Pinpoint the cell where the given text exists, returning its [x, y] midpoint coordinate. 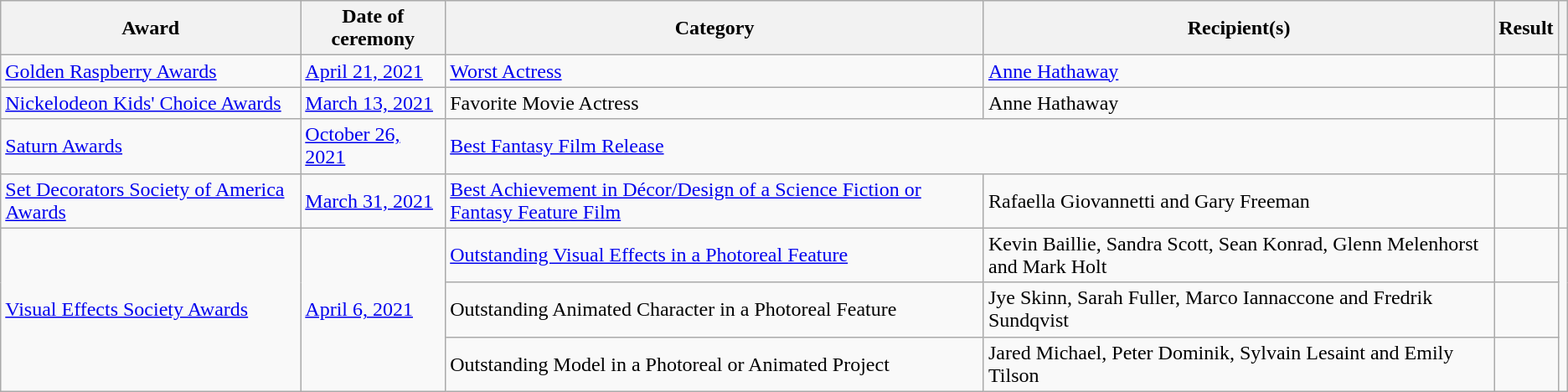
Nickelodeon Kids' Choice Awards [151, 103]
Rafaella Giovannetti and Gary Freeman [1238, 201]
Outstanding Animated Character in a Photoreal Feature [715, 310]
Favorite Movie Actress [715, 103]
Award [151, 28]
Best Fantasy Film Release [970, 146]
Outstanding Visual Effects in a Photoreal Feature [715, 255]
Result [1526, 28]
Visual Effects Society Awards [151, 310]
October 26, 2021 [374, 146]
Jye Skinn, Sarah Fuller, Marco Iannaccone and Fredrik Sundqvist [1238, 310]
Category [715, 28]
Date of ceremony [374, 28]
Saturn Awards [151, 146]
Recipient(s) [1238, 28]
Set Decorators Society of America Awards [151, 201]
March 13, 2021 [374, 103]
Worst Actress [715, 71]
April 21, 2021 [374, 71]
April 6, 2021 [374, 310]
Golden Raspberry Awards [151, 71]
Jared Michael, Peter Dominik, Sylvain Lesaint and Emily Tilson [1238, 364]
March 31, 2021 [374, 201]
Outstanding Model in a Photoreal or Animated Project [715, 364]
Kevin Baillie, Sandra Scott, Sean Konrad, Glenn Melenhorst and Mark Holt [1238, 255]
Best Achievement in Décor/Design of a Science Fiction or Fantasy Feature Film [715, 201]
